Return the (x, y) coordinate for the center point of the cell that contains the specified text.  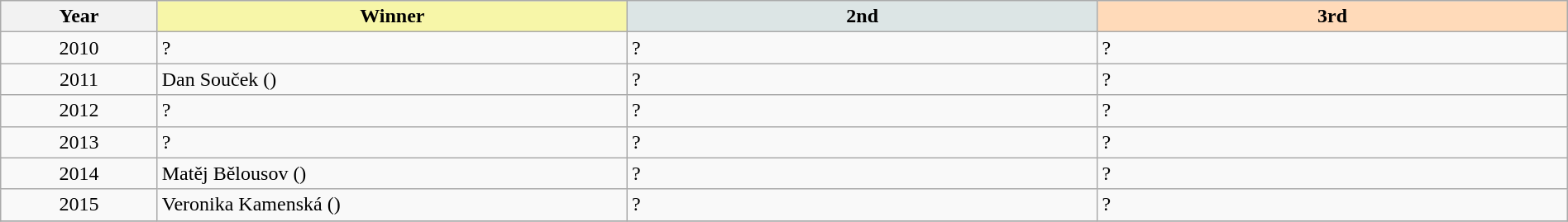
2nd (863, 17)
2013 (79, 142)
Winner (392, 17)
Year (79, 17)
Matěj Bělousov () (392, 173)
2011 (79, 79)
Dan Souček () (392, 79)
2014 (79, 173)
2015 (79, 205)
2012 (79, 111)
Veronika Kamenská () (392, 205)
2010 (79, 48)
3rd (1332, 17)
